Pinpoint the cell where the given text exists, returning its (X, Y) midpoint coordinate. 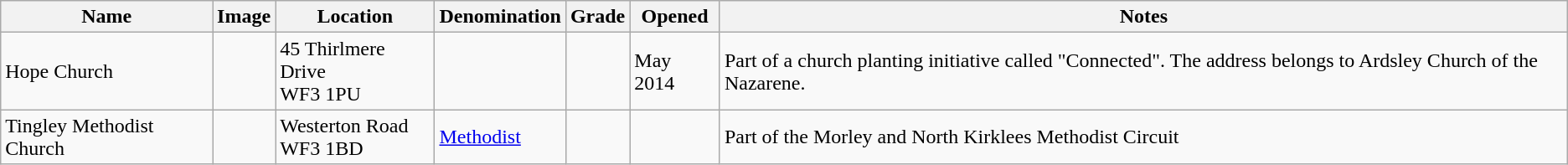
Notes (1143, 17)
Image (245, 17)
Hope Church (107, 71)
Name (107, 17)
Denomination (500, 17)
Tingley Methodist Church (107, 137)
Methodist (500, 137)
45 Thirlmere DriveWF3 1PU (355, 71)
Location (355, 17)
Opened (675, 17)
May 2014 (675, 71)
Part of the Morley and North Kirklees Methodist Circuit (1143, 137)
Grade (597, 17)
Part of a church planting initiative called "Connected". The address belongs to Ardsley Church of the Nazarene. (1143, 71)
Westerton RoadWF3 1BD (355, 137)
